Capture the cell that displays the provided text and extract its [X, Y] central coordinate. 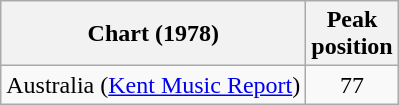
Chart (1978) [154, 34]
Peakposition [352, 34]
77 [352, 85]
Australia (Kent Music Report) [154, 85]
